Find where the given text appears and provide that cell's center as [x, y] coordinate. 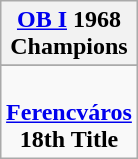
Ferencváros18th Title [70, 112]
OB I 1968Champions [70, 34]
